For the text-containing cell, return its midpoint in (x, y) coordinate format. 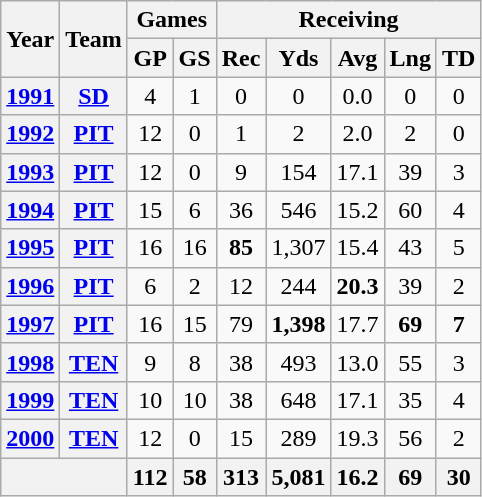
1995 (30, 248)
Games (172, 20)
60 (410, 210)
154 (298, 172)
1994 (30, 210)
1,398 (298, 324)
36 (241, 210)
1991 (30, 96)
7 (458, 324)
85 (241, 248)
GP (150, 58)
Receiving (348, 20)
TD (458, 58)
2.0 (358, 134)
1999 (30, 400)
Year (30, 39)
546 (298, 210)
5,081 (298, 477)
SD (94, 96)
1993 (30, 172)
43 (410, 248)
8 (194, 362)
55 (410, 362)
313 (241, 477)
244 (298, 286)
13.0 (358, 362)
56 (410, 438)
112 (150, 477)
0.0 (358, 96)
79 (241, 324)
Team (94, 39)
1996 (30, 286)
Rec (241, 58)
289 (298, 438)
17.7 (358, 324)
1,307 (298, 248)
Yds (298, 58)
19.3 (358, 438)
20.3 (358, 286)
2000 (30, 438)
1997 (30, 324)
648 (298, 400)
GS (194, 58)
1992 (30, 134)
Avg (358, 58)
493 (298, 362)
16.2 (358, 477)
5 (458, 248)
15.4 (358, 248)
58 (194, 477)
Lng (410, 58)
1998 (30, 362)
35 (410, 400)
30 (458, 477)
15.2 (358, 210)
